Extract the [X, Y] coordinate from the center of the cell holding the provided text.  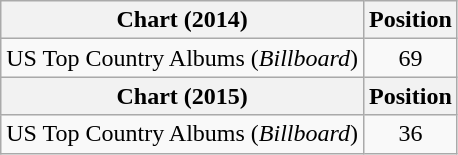
Chart (2015) [182, 96]
36 [411, 134]
69 [411, 58]
Chart (2014) [182, 20]
